From the cell containing the given text, extract its center point as [x, y] coordinate. 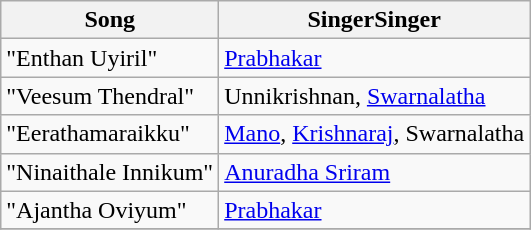
SingerSinger [374, 20]
Anuradha Sriram [374, 172]
Song [110, 20]
"Ajantha Oviyum" [110, 210]
"Veesum Thendral" [110, 96]
"Eerathamaraikku" [110, 134]
"Enthan Uyiril" [110, 58]
Mano, Krishnaraj, Swarnalatha [374, 134]
"Ninaithale Innikum" [110, 172]
Unnikrishnan, Swarnalatha [374, 96]
